Capture the cell that displays the provided text and extract its [X, Y] central coordinate. 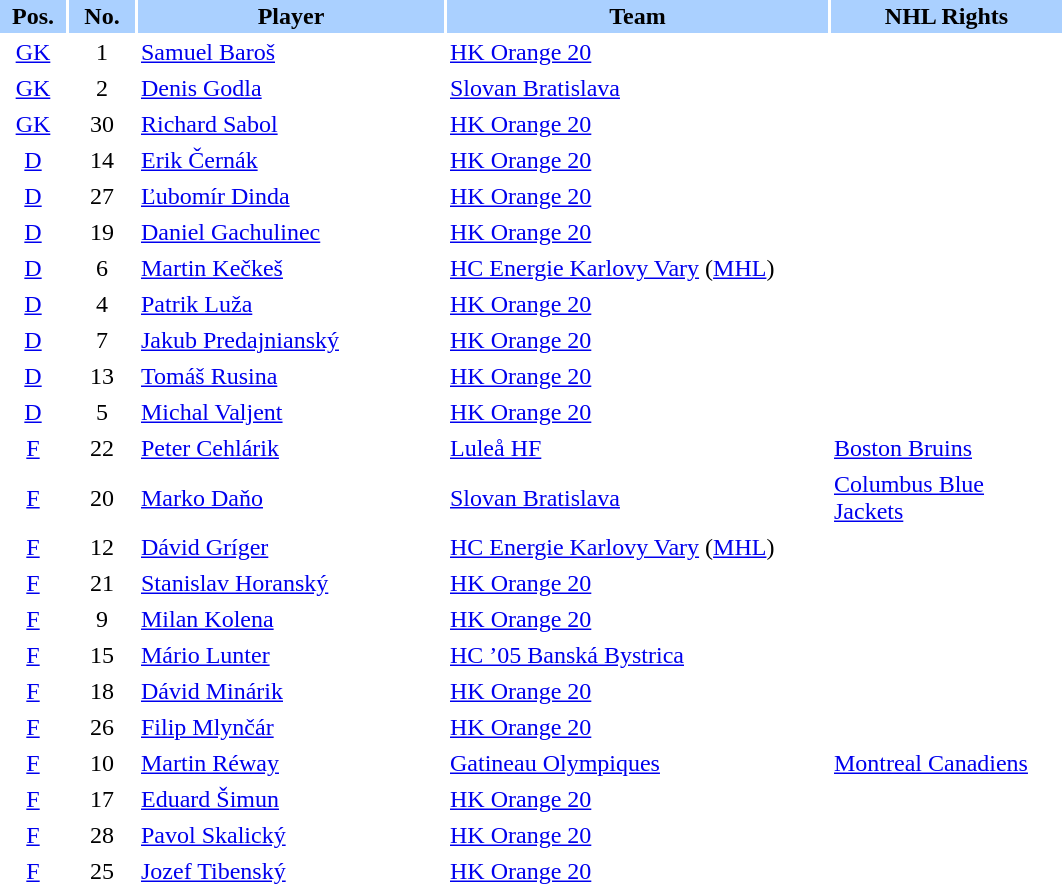
Michal Valjent [291, 412]
6 [102, 268]
17 [102, 800]
15 [102, 656]
7 [102, 340]
Patrik Luža [291, 304]
Jakub Predajnianský [291, 340]
Peter Cehlárik [291, 448]
9 [102, 620]
Boston Bruins [946, 448]
Milan Kolena [291, 620]
Denis Godla [291, 88]
Columbus Blue Jackets [946, 498]
13 [102, 376]
Pos. [33, 16]
26 [102, 728]
Erik Černák [291, 160]
2 [102, 88]
NHL Rights [946, 16]
Gatineau Olympiques [638, 764]
Player [291, 16]
14 [102, 160]
Dávid Gríger [291, 548]
Luleå HF [638, 448]
18 [102, 692]
4 [102, 304]
5 [102, 412]
No. [102, 16]
Filip Mlynčár [291, 728]
21 [102, 584]
Martin Réway [291, 764]
Richard Sabol [291, 124]
1 [102, 52]
HC ’05 Banská Bystrica [638, 656]
Samuel Baroš [291, 52]
Daniel Gachulinec [291, 232]
28 [102, 836]
Pavol Skalický [291, 836]
Team [638, 16]
22 [102, 448]
12 [102, 548]
Ľubomír Dinda [291, 196]
10 [102, 764]
19 [102, 232]
30 [102, 124]
Martin Kečkeš [291, 268]
Tomáš Rusina [291, 376]
Stanislav Horanský [291, 584]
Montreal Canadiens [946, 764]
27 [102, 196]
20 [102, 498]
Dávid Minárik [291, 692]
Mário Lunter [291, 656]
Eduard Šimun [291, 800]
Marko Daňo [291, 498]
